Scan for the cell matching the given text and deliver its [X, Y] coordinate at center. 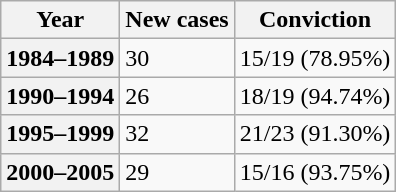
15/19 (78.95%) [315, 58]
1995–1999 [60, 134]
New cases [177, 20]
1984–1989 [60, 58]
1990–1994 [60, 96]
2000–2005 [60, 172]
29 [177, 172]
30 [177, 58]
15/16 (93.75%) [315, 172]
Conviction [315, 20]
21/23 (91.30%) [315, 134]
32 [177, 134]
26 [177, 96]
18/19 (94.74%) [315, 96]
Year [60, 20]
